Locate the cell with the specified text and output its [x, y] center coordinate. 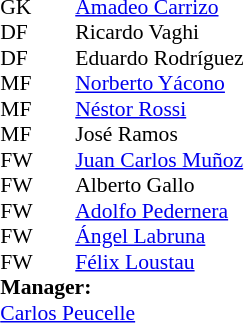
Alberto Gallo [159, 185]
Manager: [122, 287]
Adolfo Pedernera [159, 211]
Norberto Yácono [159, 83]
Eduardo Rodríguez [159, 58]
Juan Carlos Muñoz [159, 160]
Ángel Labruna [159, 237]
José Ramos [159, 135]
Néstor Rossi [159, 109]
Ricardo Vaghi [159, 33]
Félix Loustau [159, 262]
